Pinpoint the cell where the given text exists, returning its [x, y] midpoint coordinate. 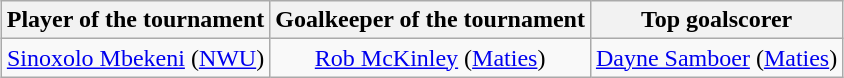
Rob McKinley (Maties) [430, 58]
Dayne Samboer (Maties) [716, 58]
Player of the tournament [136, 20]
Goalkeeper of the tournament [430, 20]
Top goalscorer [716, 20]
Sinoxolo Mbekeni (NWU) [136, 58]
